Provide the [X, Y] coordinate of the cell's center where the given text is located.  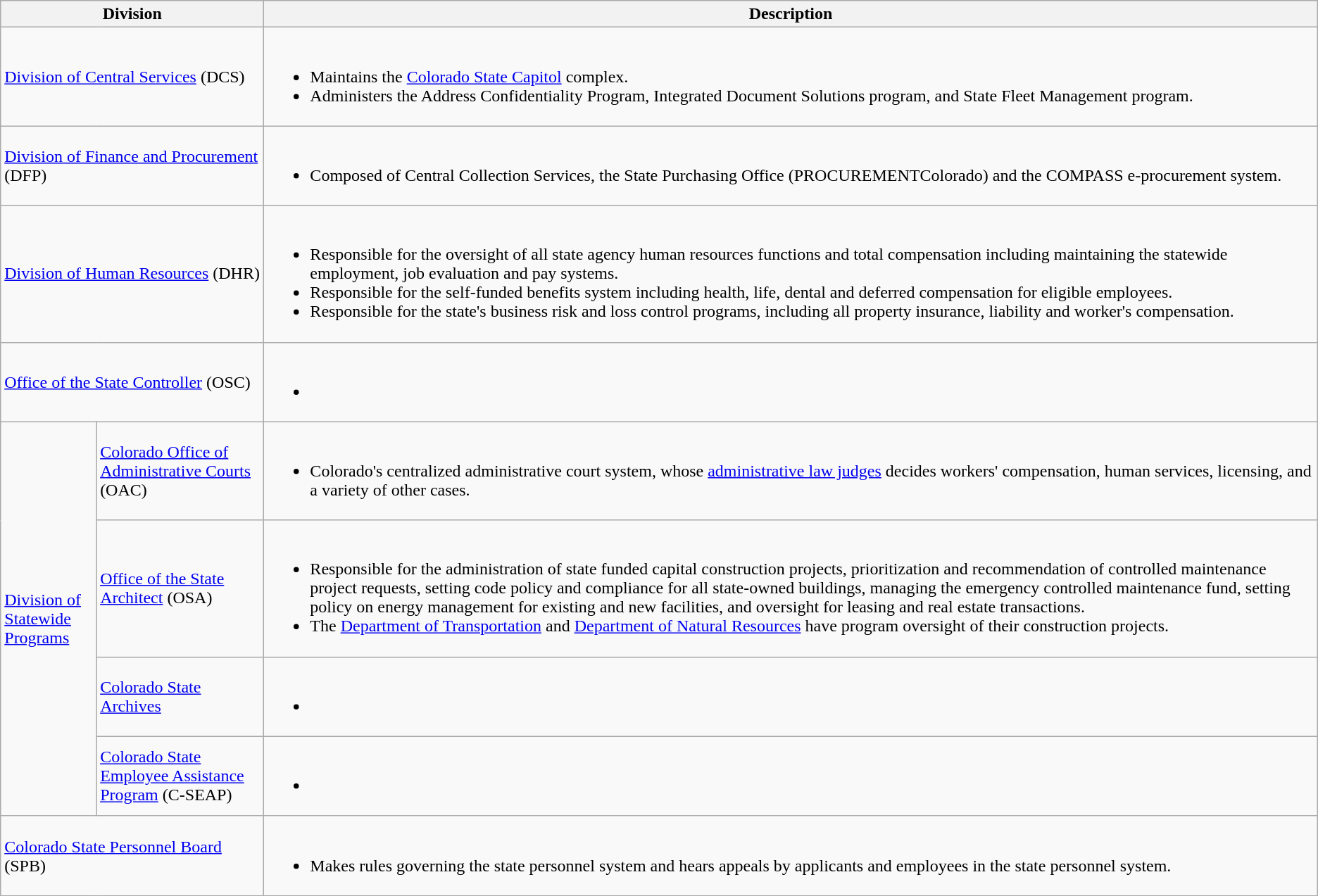
Colorado State Personnel Board (SPB) [132, 856]
Division of Human Resources (DHR) [132, 274]
Description [791, 14]
Makes rules governing the state personnel system and hears appeals by applicants and employees in the state personnel system. [791, 856]
Colorado Office of Administrative Courts (OAC) [180, 471]
Division of Finance and Procurement (DFP) [132, 166]
Office of the State Controller (OSC) [132, 381]
Division [132, 14]
Division of Central Services (DCS) [132, 77]
Composed of Central Collection Services, the State Purchasing Office (PROCUREMENTColorado) and the COMPASS e-procurement system. [791, 166]
Colorado State Employee Assistance Program (C-SEAP) [180, 776]
Division of Statewide Programs [49, 619]
Office of the State Architect (OSA) [180, 588]
Colorado State Archives [180, 697]
